Pinpoint the cell where the given text exists, returning its [X, Y] midpoint coordinate. 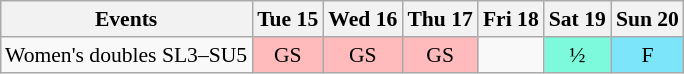
Tue 15 [288, 19]
Sat 19 [578, 19]
F [648, 54]
Women's doubles SL3–SU5 [126, 54]
Fri 18 [511, 19]
Events [126, 19]
Thu 17 [440, 19]
Wed 16 [362, 19]
Sun 20 [648, 19]
½ [578, 54]
